Pinpoint the cell where the given text exists, returning its (X, Y) midpoint coordinate. 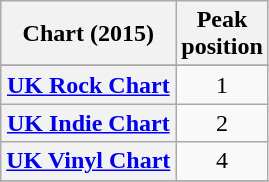
Peakposition (222, 34)
4 (222, 161)
UK Rock Chart (88, 85)
1 (222, 85)
UK Indie Chart (88, 123)
2 (222, 123)
UK Vinyl Chart (88, 161)
Chart (2015) (88, 34)
